Capture the cell that displays the provided text and extract its [x, y] central coordinate. 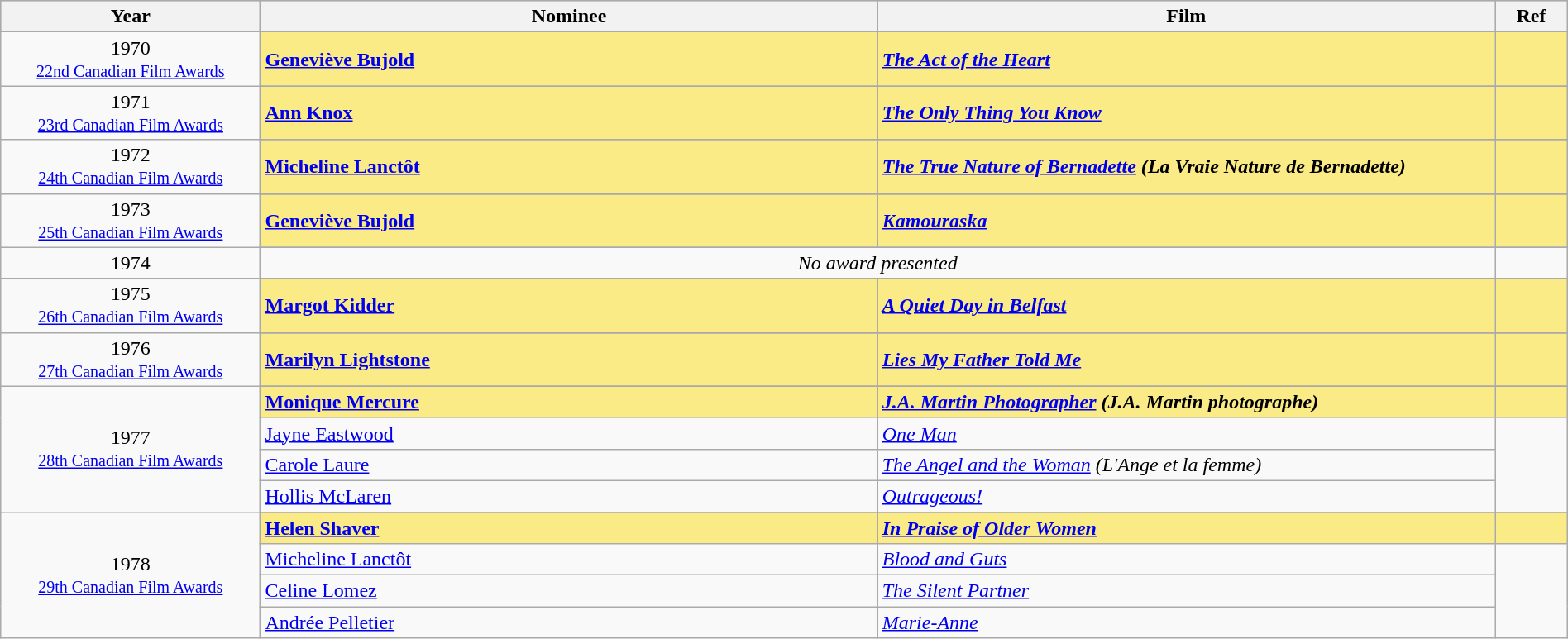
Celine Lomez [569, 591]
Margot Kidder [569, 306]
The Act of the Heart [1186, 60]
Carole Laure [569, 465]
Monique Mercure [569, 402]
197627th Canadian Film Awards [131, 359]
Jayne Eastwood [569, 433]
Marie-Anne [1186, 622]
197325th Canadian Film Awards [131, 220]
Film [1186, 17]
The Angel and the Woman (L'Ange et la femme) [1186, 465]
Ref [1532, 17]
Ann Knox [569, 112]
Lies My Father Told Me [1186, 359]
Blood and Guts [1186, 560]
J.A. Martin Photographer (J.A. Martin photographe) [1186, 402]
197829th Canadian Film Awards [131, 575]
A Quiet Day in Belfast [1186, 306]
197224th Canadian Film Awards [131, 167]
In Praise of Older Women [1186, 528]
The Only Thing You Know [1186, 112]
Hollis McLaren [569, 496]
One Man [1186, 433]
Marilyn Lightstone [569, 359]
Andrée Pelletier [569, 622]
Helen Shaver [569, 528]
The True Nature of Bernadette (La Vraie Nature de Bernadette) [1186, 167]
197123rd Canadian Film Awards [131, 112]
Kamouraska [1186, 220]
197526th Canadian Film Awards [131, 306]
197022nd Canadian Film Awards [131, 60]
No award presented [878, 263]
The Silent Partner [1186, 591]
Year [131, 17]
Outrageous! [1186, 496]
1974 [131, 263]
Nominee [569, 17]
197728th Canadian Film Awards [131, 449]
